Extract the (x, y) coordinate from the center of the cell holding the provided text.  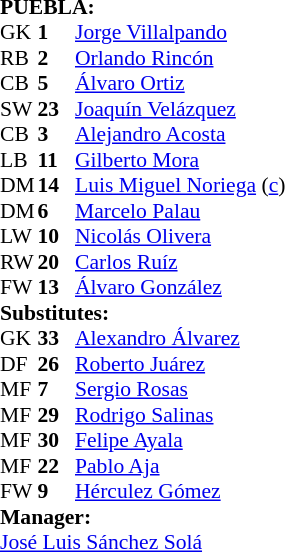
Álvaro González (180, 287)
33 (57, 339)
Gilberto Mora (180, 160)
Rodrigo Salinas (180, 415)
SW (19, 109)
Nicolás Olivera (180, 237)
1 (57, 33)
DF (19, 364)
30 (57, 441)
Joaquín Velázquez (180, 109)
Substitutes: (142, 313)
13 (57, 287)
Orlando Rincón (180, 58)
10 (57, 237)
26 (57, 364)
22 (57, 466)
9 (57, 491)
6 (57, 211)
23 (57, 109)
5 (57, 83)
Alejandro Acosta (180, 135)
Manager: (142, 517)
Hérculez Gómez (180, 491)
14 (57, 185)
2 (57, 58)
LB (19, 160)
Felipe Ayala (180, 441)
RW (19, 262)
Álvaro Ortiz (180, 83)
7 (57, 389)
11 (57, 160)
Alexandro Álvarez (180, 339)
3 (57, 135)
RB (19, 58)
29 (57, 415)
Roberto Juárez (180, 364)
Carlos Ruíz (180, 262)
LW (19, 237)
Pablo Aja (180, 466)
Sergio Rosas (180, 389)
Luis Miguel Noriega (c) (180, 185)
Jorge Villalpando (180, 33)
Marcelo Palau (180, 211)
20 (57, 262)
